Pinpoint the cell where the given text exists, returning its [X, Y] midpoint coordinate. 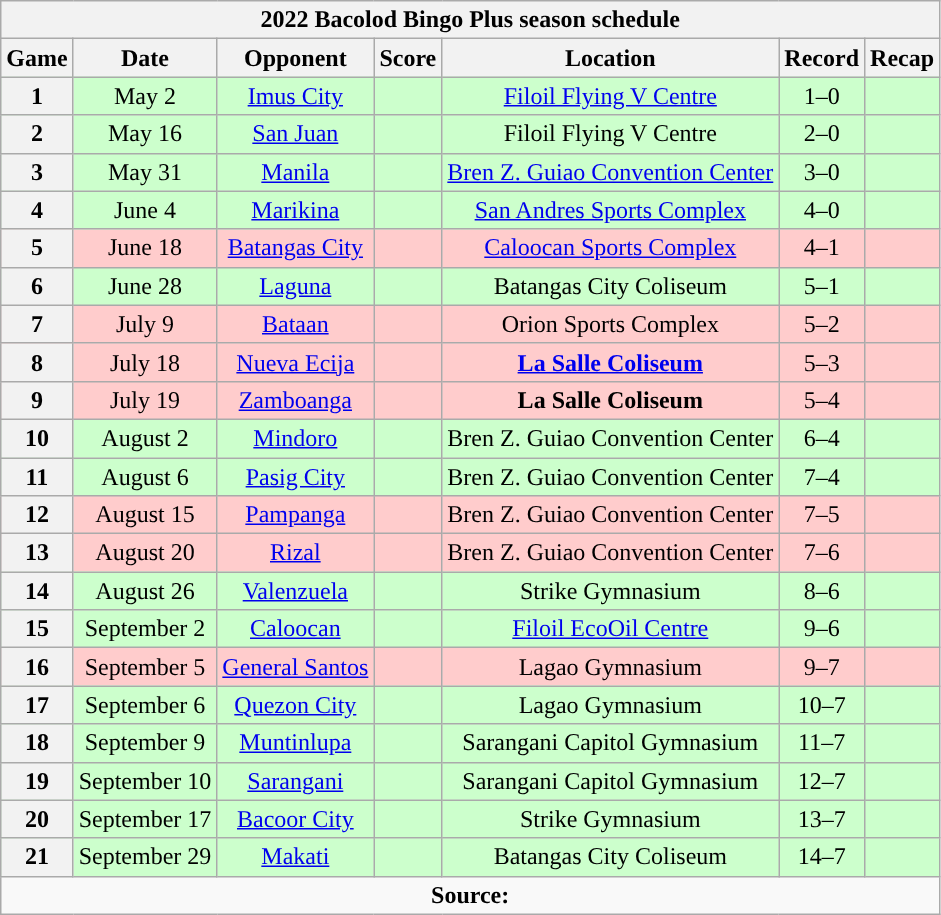
9 [37, 400]
4–1 [822, 248]
8 [37, 362]
3–0 [822, 172]
11 [37, 477]
August 20 [145, 553]
Makati [296, 857]
September 6 [145, 705]
Caloocan Sports Complex [610, 248]
Quezon City [296, 705]
Bacoor City [296, 819]
2–0 [822, 134]
Location [610, 58]
1 [37, 96]
5 [37, 248]
10–7 [822, 705]
8–6 [822, 591]
September 9 [145, 743]
July 18 [145, 362]
Opponent [296, 58]
18 [37, 743]
Mindoro [296, 438]
June 28 [145, 286]
20 [37, 819]
Muntinlupa [296, 743]
September 5 [145, 667]
May 2 [145, 96]
12 [37, 515]
7–4 [822, 477]
Batangas City [296, 248]
2 [37, 134]
7–5 [822, 515]
June 18 [145, 248]
Nueva Ecija [296, 362]
September 2 [145, 629]
19 [37, 781]
Laguna [296, 286]
21 [37, 857]
6–4 [822, 438]
San Juan [296, 134]
Record [822, 58]
Manila [296, 172]
13–7 [822, 819]
Imus City [296, 96]
6 [37, 286]
10 [37, 438]
5–3 [822, 362]
2022 Bacolod Bingo Plus season schedule [470, 20]
Rizal [296, 553]
September 29 [145, 857]
Score [408, 58]
Orion Sports Complex [610, 324]
17 [37, 705]
14–7 [822, 857]
September 10 [145, 781]
Pampanga [296, 515]
San Andres Sports Complex [610, 210]
July 9 [145, 324]
August 26 [145, 591]
Caloocan [296, 629]
9–6 [822, 629]
Source: [470, 895]
June 4 [145, 210]
Date [145, 58]
Filoil EcoOil Centre [610, 629]
5–4 [822, 400]
August 2 [145, 438]
September 17 [145, 819]
Game [37, 58]
Marikina [296, 210]
August 15 [145, 515]
Bataan [296, 324]
7 [37, 324]
3 [37, 172]
Sarangani [296, 781]
14 [37, 591]
15 [37, 629]
4–0 [822, 210]
Zamboanga [296, 400]
July 19 [145, 400]
5–2 [822, 324]
Pasig City [296, 477]
Valenzuela [296, 591]
4 [37, 210]
May 31 [145, 172]
11–7 [822, 743]
16 [37, 667]
May 16 [145, 134]
General Santos [296, 667]
Recap [902, 58]
12–7 [822, 781]
9–7 [822, 667]
1–0 [822, 96]
5–1 [822, 286]
7–6 [822, 553]
13 [37, 553]
August 6 [145, 477]
